Identify which cell holds the provided text, then report its (X, Y) central coordinate. 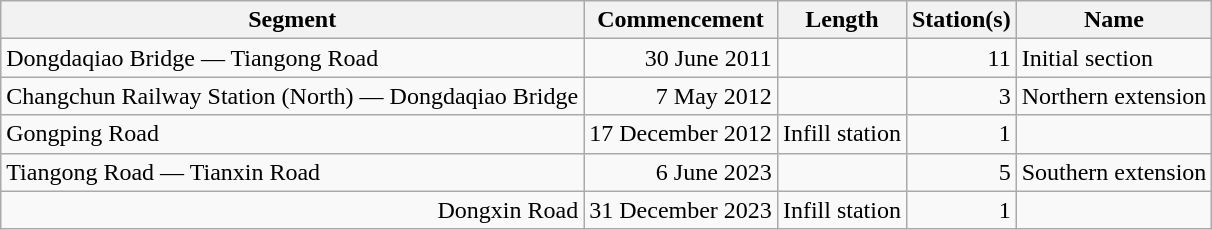
11 (961, 58)
Southern extension (1114, 172)
6 June 2023 (681, 172)
Initial section (1114, 58)
Northern extension (1114, 96)
5 (961, 172)
7 May 2012 (681, 96)
31 December 2023 (681, 210)
Segment (292, 20)
30 June 2011 (681, 58)
Dongdaqiao Bridge — Tiangong Road (292, 58)
Dongxin Road (292, 210)
Tiangong Road — Tianxin Road (292, 172)
17 December 2012 (681, 134)
Station(s) (961, 20)
Name (1114, 20)
Changchun Railway Station (North) — Dongdaqiao Bridge (292, 96)
3 (961, 96)
Gongping Road (292, 134)
Length (842, 20)
Commencement (681, 20)
